Return the [X, Y] coordinate for the center point of the cell that contains the specified text.  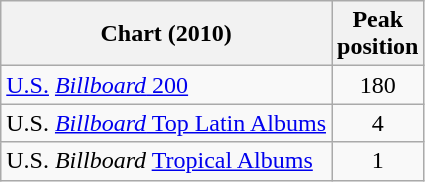
180 [378, 85]
U.S. Billboard Tropical Albums [166, 161]
4 [378, 123]
1 [378, 161]
U.S. Billboard Top Latin Albums [166, 123]
Peakposition [378, 34]
Chart (2010) [166, 34]
U.S. Billboard 200 [166, 85]
